From the cell containing the given text, extract its center point as (X, Y) coordinate. 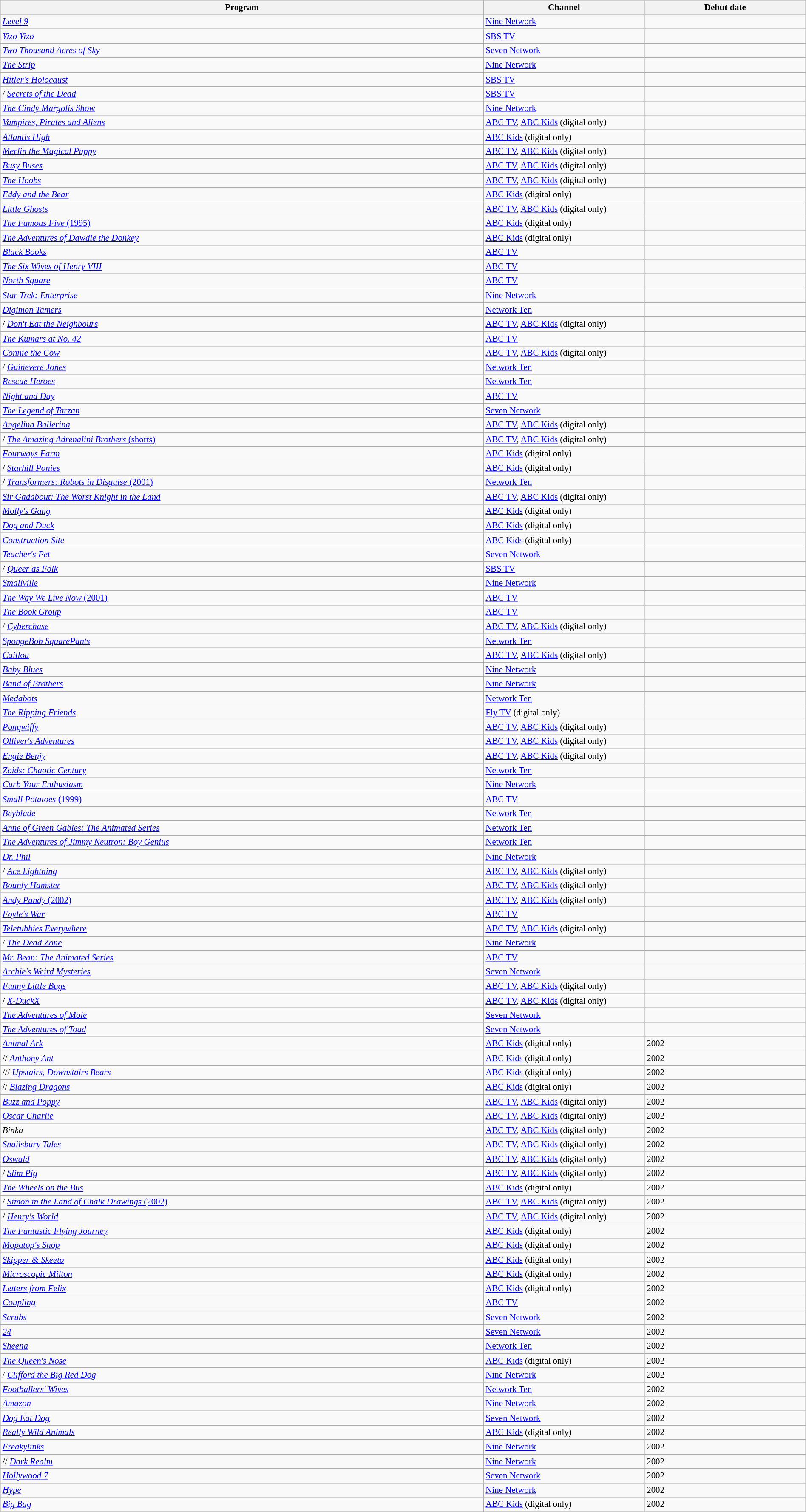
Digimon Tamers (242, 310)
Amazon (242, 1404)
/ Ace Lightning (242, 871)
Band of Brothers (242, 684)
// Dark Realm (242, 1461)
Hitler's Holocaust (242, 80)
Program (242, 8)
/ Starhill Ponies (242, 468)
Night and Day (242, 396)
/ Simon in the Land of Chalk Drawings (2002) (242, 1202)
/ X-DuckX (242, 1001)
Funny Little Bugs (242, 986)
Animal Ark (242, 1044)
Merlin the Magical Puppy (242, 151)
Really Wild Animals (242, 1432)
Andy Pandy (2002) (242, 900)
Angelina Ballerina (242, 425)
The Six Wives of Henry VIII (242, 267)
The Famous Five (1995) (242, 223)
Zoids: Chaotic Century (242, 770)
The Book Group (242, 612)
The Wheels on the Bus (242, 1188)
/ Henry's World (242, 1217)
Molly's Gang (242, 511)
Anne of Green Gables: The Animated Series (242, 828)
Coupling (242, 1303)
Beyblade (242, 814)
SpongeBob SquarePants (242, 641)
Little Ghosts (242, 209)
Baby Blues (242, 669)
The Ripping Friends (242, 713)
/ Transformers: Robots in Disguise (2001) (242, 483)
The Fantastic Flying Journey (242, 1231)
Teacher's Pet (242, 555)
Big Bag (242, 1504)
Snailsbury Tales (242, 1145)
The Legend of Tarzan (242, 410)
Mopatop's Shop (242, 1245)
Caillou (242, 655)
Engie Benjy (242, 756)
Rescue Heroes (242, 382)
Level 9 (242, 22)
// Blazing Dragons (242, 1087)
The Adventures of Jimmy Neutron: Boy Genius (242, 843)
Microscopic Milton (242, 1274)
The Adventures of Dawdle the Donkey (242, 238)
Sheena (242, 1346)
Dog Eat Dog (242, 1418)
Archie's Weird Mysteries (242, 972)
Black Books (242, 252)
Oswald (242, 1159)
Foyle's War (242, 914)
Busy Buses (242, 166)
Teletubbies Everywhere (242, 929)
Oscar Charlie (242, 1116)
/ Don't Eat the Neighbours (242, 324)
/ Queer as Folk (242, 569)
Eddy and the Bear (242, 195)
Connie the Cow (242, 353)
Hype (242, 1490)
Olliver's Adventures (242, 742)
The Kumars at No. 42 (242, 339)
Fourways Farm (242, 454)
Scrubs (242, 1317)
Fly TV (digital only) (564, 713)
Star Trek: Enterprise (242, 296)
The Adventures of Mole (242, 1015)
The Cindy Margolis Show (242, 108)
Letters from Felix (242, 1289)
Freakylinks (242, 1447)
Binka (242, 1130)
The Way We Live Now (2001) (242, 598)
Two Thousand Acres of Sky (242, 51)
// Anthony Ant (242, 1058)
Dr. Phil (242, 857)
Sir Gadabout: The Worst Knight in the Land (242, 497)
Yizo Yizo (242, 36)
Curb Your Enthusiasm (242, 785)
Bounty Hamster (242, 886)
Hollywood 7 (242, 1476)
Construction Site (242, 540)
Mr. Bean: The Animated Series (242, 957)
/ Slim Pig (242, 1173)
The Hoobs (242, 180)
/ Guinevere Jones (242, 367)
Atlantis High (242, 137)
/ Clifford the Big Red Dog (242, 1375)
/ The Amazing Adrenalini Brothers (shorts) (242, 439)
The Strip (242, 65)
Skipper & Skeeto (242, 1260)
/// Upstairs, Downstairs Bears (242, 1073)
Dog and Duck (242, 526)
/ Cyberchase (242, 626)
Channel (564, 8)
Vampires, Pirates and Aliens (242, 122)
/ The Dead Zone (242, 943)
The Adventures of Toad (242, 1030)
North Square (242, 281)
Pongwiffy (242, 727)
Buzz and Poppy (242, 1102)
Small Potatoes (1999) (242, 799)
Medabots (242, 698)
The Queen's Nose (242, 1361)
Debut date (725, 8)
/ Secrets of the Dead (242, 94)
Smallville (242, 583)
Footballers' Wives (242, 1390)
24 (242, 1332)
